Pinpoint the cell where the given text exists, returning its (X, Y) midpoint coordinate. 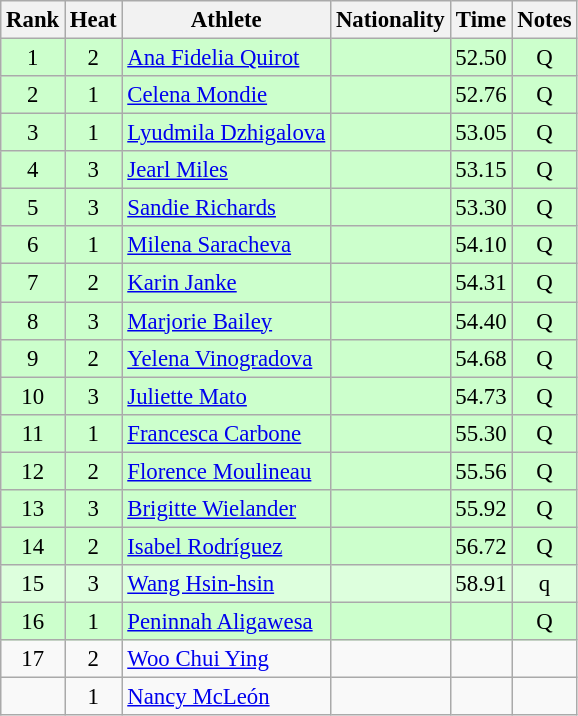
15 (33, 584)
Celena Mondie (226, 95)
Yelena Vinogradova (226, 358)
53.30 (481, 208)
Notes (544, 20)
Time (481, 20)
58.91 (481, 584)
7 (33, 283)
54.10 (481, 245)
53.05 (481, 133)
Juliette Mato (226, 396)
17 (33, 659)
Florence Moulineau (226, 471)
Nancy McLeón (226, 697)
Nationality (390, 20)
4 (33, 170)
52.50 (481, 58)
54.40 (481, 321)
11 (33, 433)
55.30 (481, 433)
Milena Saracheva (226, 245)
Peninnah Aligawesa (226, 621)
54.31 (481, 283)
Ana Fidelia Quirot (226, 58)
Woo Chui Ying (226, 659)
Karin Janke (226, 283)
8 (33, 321)
54.73 (481, 396)
10 (33, 396)
5 (33, 208)
16 (33, 621)
Isabel Rodríguez (226, 546)
6 (33, 245)
Brigitte Wielander (226, 509)
55.56 (481, 471)
52.76 (481, 95)
Athlete (226, 20)
55.92 (481, 509)
9 (33, 358)
13 (33, 509)
56.72 (481, 546)
Marjorie Bailey (226, 321)
Lyudmila Dzhigalova (226, 133)
q (544, 584)
Heat (94, 20)
Sandie Richards (226, 208)
54.68 (481, 358)
53.15 (481, 170)
14 (33, 546)
Jearl Miles (226, 170)
12 (33, 471)
Francesca Carbone (226, 433)
Rank (33, 20)
Wang Hsin-hsin (226, 584)
